Capture the cell that displays the provided text and extract its [x, y] central coordinate. 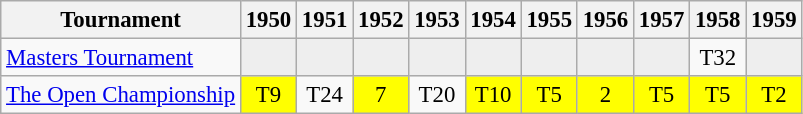
T32 [718, 58]
2 [605, 95]
1956 [605, 20]
The Open Championship [121, 95]
T10 [493, 95]
T2 [774, 95]
1952 [381, 20]
7 [381, 95]
T24 [325, 95]
T9 [268, 95]
1954 [493, 20]
1951 [325, 20]
T20 [437, 95]
Masters Tournament [121, 58]
1957 [661, 20]
1955 [549, 20]
1953 [437, 20]
Tournament [121, 20]
1958 [718, 20]
1959 [774, 20]
1950 [268, 20]
